Locate the cell with the specified text and output its (X, Y) center coordinate. 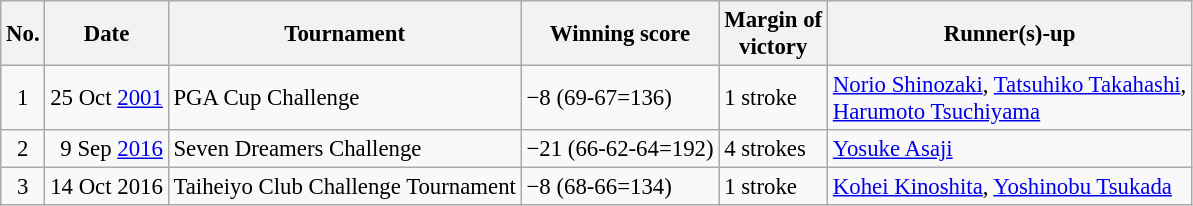
−21 (66-62-64=192) (620, 149)
−8 (69-67=136) (620, 98)
Norio Shinozaki, Tatsuhiko Takahashi, Harumoto Tsuchiyama (1010, 98)
Seven Dreamers Challenge (344, 149)
PGA Cup Challenge (344, 98)
No. (23, 34)
1 (23, 98)
Tournament (344, 34)
25 Oct 2001 (106, 98)
9 Sep 2016 (106, 149)
−8 (68-66=134) (620, 187)
Kohei Kinoshita, Yoshinobu Tsukada (1010, 187)
Yosuke Asaji (1010, 149)
Margin ofvictory (774, 34)
3 (23, 187)
Runner(s)-up (1010, 34)
Winning score (620, 34)
2 (23, 149)
14 Oct 2016 (106, 187)
Taiheiyo Club Challenge Tournament (344, 187)
4 strokes (774, 149)
Date (106, 34)
